For the text-containing cell, return its midpoint in (x, y) coordinate format. 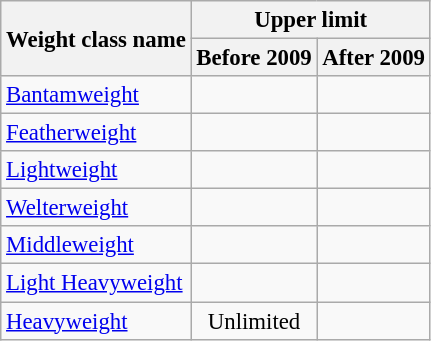
After 2009 (374, 58)
Heavyweight (96, 321)
Welterweight (96, 208)
Unlimited (254, 321)
Featherweight (96, 133)
Bantamweight (96, 95)
Before 2009 (254, 58)
Upper limit (310, 20)
Weight class name (96, 38)
Light Heavyweight (96, 283)
Lightweight (96, 170)
Middleweight (96, 245)
